From the cell containing the given text, extract its center point as (X, Y) coordinate. 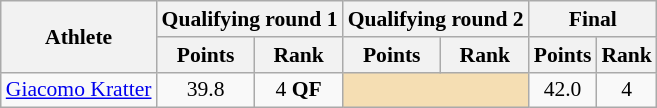
Final (593, 19)
4 QF (299, 90)
39.8 (206, 90)
Giacomo Kratter (79, 90)
Qualifying round 2 (436, 19)
Qualifying round 1 (250, 19)
Athlete (79, 36)
42.0 (563, 90)
4 (626, 90)
